Locate the cell with the specified text and output its (X, Y) center coordinate. 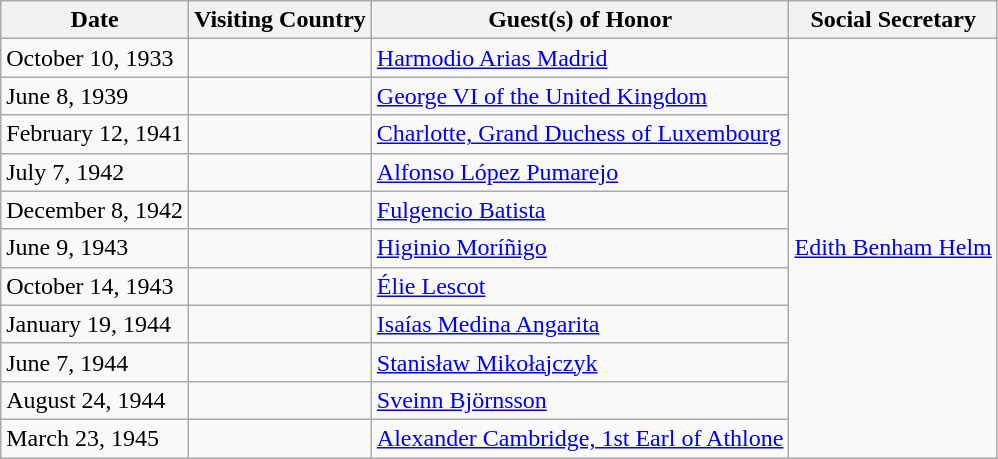
January 19, 1944 (95, 324)
Alexander Cambridge, 1st Earl of Athlone (580, 438)
Élie Lescot (580, 286)
December 8, 1942 (95, 210)
Sveinn Björnsson (580, 400)
Stanisław Mikołajczyk (580, 362)
February 12, 1941 (95, 134)
June 9, 1943 (95, 248)
Date (95, 20)
July 7, 1942 (95, 172)
Visiting Country (280, 20)
Higinio Moríñigo (580, 248)
Harmodio Arias Madrid (580, 58)
Edith Benham Helm (893, 248)
Alfonso López Pumarejo (580, 172)
October 10, 1933 (95, 58)
Guest(s) of Honor (580, 20)
June 8, 1939 (95, 96)
Charlotte, Grand Duchess of Luxembourg (580, 134)
Fulgencio Batista (580, 210)
Social Secretary (893, 20)
August 24, 1944 (95, 400)
June 7, 1944 (95, 362)
October 14, 1943 (95, 286)
George VI of the United Kingdom (580, 96)
Isaías Medina Angarita (580, 324)
March 23, 1945 (95, 438)
